Search for the cell housing the specified text and yield its [X, Y] center coordinate. 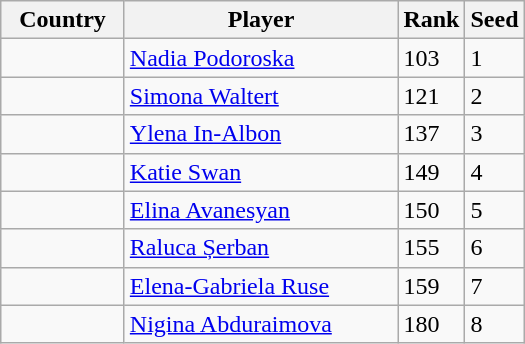
Nadia Podoroska [261, 58]
8 [494, 324]
4 [494, 172]
150 [432, 210]
5 [494, 210]
6 [494, 248]
155 [432, 248]
Nigina Abduraimova [261, 324]
Katie Swan [261, 172]
Simona Waltert [261, 96]
Raluca Șerban [261, 248]
Ylena In-Albon [261, 134]
Elina Avanesyan [261, 210]
149 [432, 172]
3 [494, 134]
1 [494, 58]
Seed [494, 20]
7 [494, 286]
137 [432, 134]
159 [432, 286]
103 [432, 58]
Elena-Gabriela Ruse [261, 286]
2 [494, 96]
121 [432, 96]
Country [63, 20]
Player [261, 20]
Rank [432, 20]
180 [432, 324]
